Capture the cell that displays the provided text and extract its (X, Y) central coordinate. 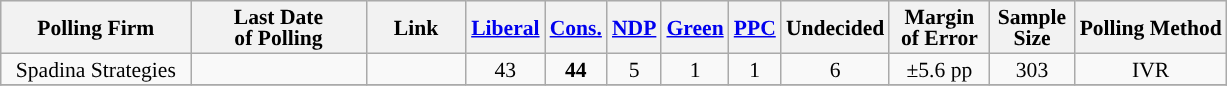
Last Dateof Polling (278, 27)
IVR (1151, 68)
44 (576, 68)
Polling Firm (96, 27)
Marginof Error (939, 27)
5 (634, 68)
NDP (634, 27)
Liberal (505, 27)
PPC (755, 27)
Green (694, 27)
Undecided (835, 27)
Link (416, 27)
303 (1032, 68)
SampleSize (1032, 27)
Cons. (576, 27)
±5.6 pp (939, 68)
43 (505, 68)
Polling Method (1151, 27)
6 (835, 68)
Spadina Strategies (96, 68)
